For the text-containing cell, return its midpoint in [x, y] coordinate format. 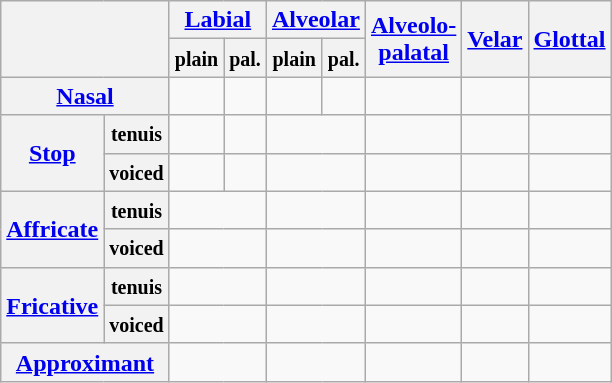
Nasal [85, 96]
Stop [52, 153]
Glottal [570, 39]
Affricate [52, 229]
Labial [218, 20]
Fricative [52, 305]
Alveolo-palatal [413, 39]
Velar [495, 39]
Approximant [85, 362]
Alveolar [316, 20]
